Find where the given text appears and provide that cell's center as (x, y) coordinate. 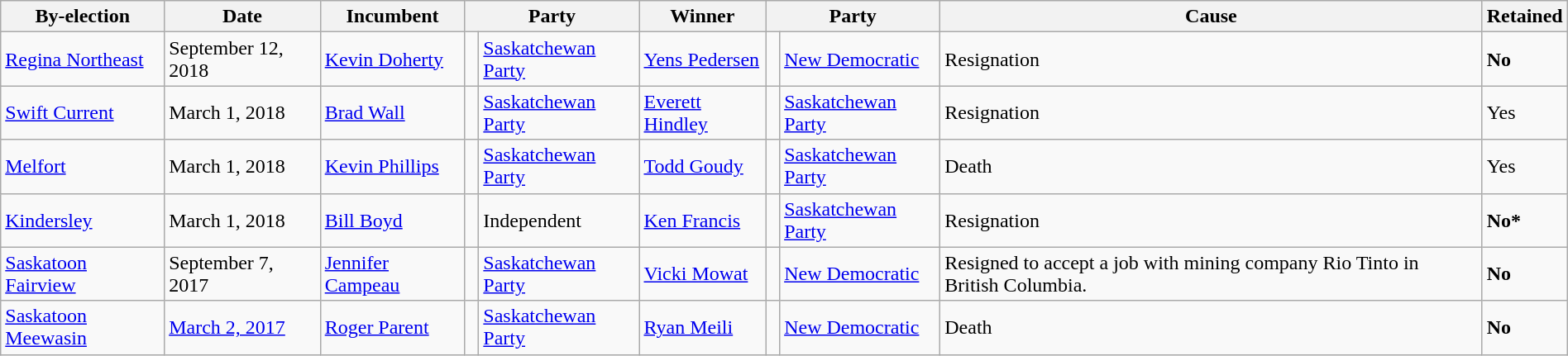
No* (1525, 220)
Winner (703, 17)
Yens Pedersen (703, 59)
Date (243, 17)
Todd Goudy (703, 167)
Kindersley (83, 220)
Retained (1525, 17)
Jennifer Campeau (392, 274)
Ryan Meili (703, 327)
Roger Parent (392, 327)
Saskatoon Meewasin (83, 327)
Melfort (83, 167)
Brad Wall (392, 112)
September 12, 2018 (243, 59)
Ken Francis (703, 220)
Vicki Mowat (703, 274)
Bill Boyd (392, 220)
Regina Northeast (83, 59)
Resigned to accept a job with mining company Rio Tinto in British Columbia. (1211, 274)
Incumbent (392, 17)
September 7, 2017 (243, 274)
Kevin Doherty (392, 59)
Cause (1211, 17)
Everett Hindley (703, 112)
March 2, 2017 (243, 327)
By-election (83, 17)
Kevin Phillips (392, 167)
Swift Current (83, 112)
Independent (559, 220)
Saskatoon Fairview (83, 274)
